Extract the (X, Y) coordinate from the center of the cell holding the provided text.  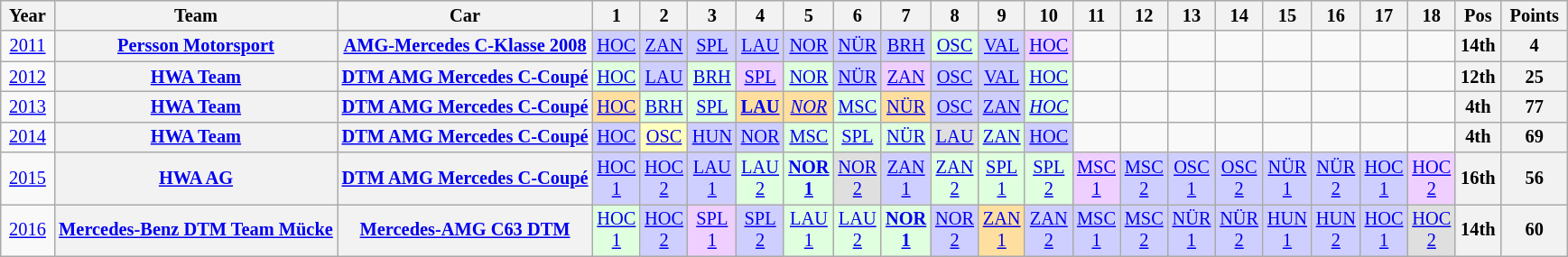
77 (1535, 106)
HWA AG (195, 179)
5 (809, 15)
1 (616, 15)
16 (1336, 15)
OSC1 (1192, 179)
HUN (712, 137)
Persson Motorsport (195, 46)
AMG-Mercedes C-Klasse 2008 (466, 46)
12th (1478, 77)
12 (1145, 15)
2011 (28, 46)
11 (1096, 15)
60 (1535, 230)
56 (1535, 179)
Mercedes-Benz DTM Team Mücke (195, 230)
Car (466, 15)
HUN2 (1336, 230)
10 (1049, 15)
Points (1535, 15)
Mercedes-AMG C63 DTM (466, 230)
69 (1535, 137)
6 (858, 15)
18 (1432, 15)
16th (1478, 179)
14 (1239, 15)
13 (1192, 15)
Year (28, 15)
2014 (28, 137)
Team (195, 15)
8 (955, 15)
2 (664, 15)
15 (1287, 15)
2012 (28, 77)
9 (1002, 15)
7 (906, 15)
Pos (1478, 15)
2013 (28, 106)
OSC2 (1239, 179)
2016 (28, 230)
HUN1 (1287, 230)
3 (712, 15)
17 (1385, 15)
25 (1535, 77)
2015 (28, 179)
